Determine the [x, y] coordinate at the center of the cell enclosing the given text.  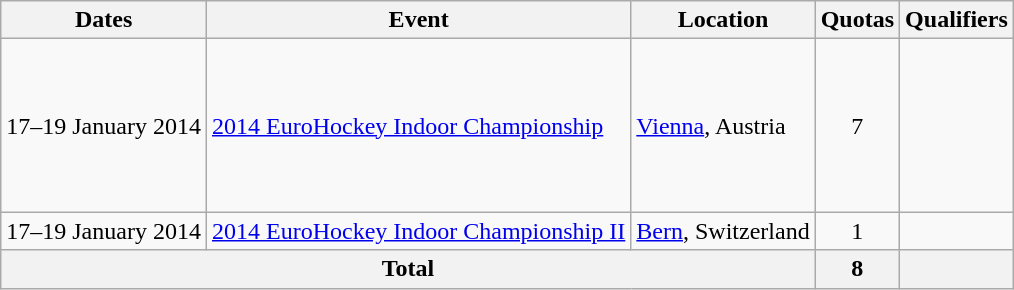
Dates [104, 20]
Event [418, 20]
1 [857, 231]
8 [857, 269]
Total [408, 269]
Vienna, Austria [723, 126]
2014 EuroHockey Indoor Championship II [418, 231]
Qualifiers [957, 20]
Quotas [857, 20]
Location [723, 20]
2014 EuroHockey Indoor Championship [418, 126]
7 [857, 126]
Bern, Switzerland [723, 231]
